From the cell containing the given text, extract its center point as (x, y) coordinate. 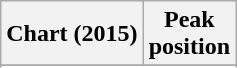
Chart (2015) (72, 34)
Peak position (189, 34)
